Detect which cell encompasses the target text, then output its [x, y] center coordinate. 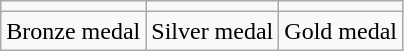
Bronze medal [74, 31]
Gold medal [341, 31]
Silver medal [212, 31]
